Provide the [x, y] coordinate of the cell's center where the given text is located.  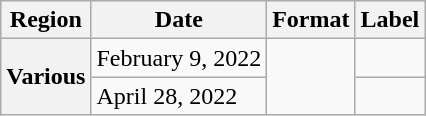
Label [390, 20]
Format [311, 20]
April 28, 2022 [179, 96]
February 9, 2022 [179, 58]
Region [46, 20]
Various [46, 77]
Date [179, 20]
